Pinpoint the cell where the given text exists, returning its [X, Y] midpoint coordinate. 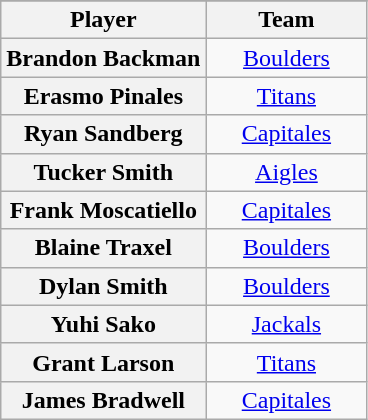
Yuhi Sako [104, 324]
Frank Moscatiello [104, 210]
Jackals [286, 324]
Grant Larson [104, 362]
James Bradwell [104, 400]
Brandon Backman [104, 58]
Dylan Smith [104, 286]
Player [104, 20]
Blaine Traxel [104, 248]
Team [286, 20]
Aigles [286, 172]
Ryan Sandberg [104, 134]
Tucker Smith [104, 172]
Erasmo Pinales [104, 96]
